From the cell containing the given text, extract its center point as (X, Y) coordinate. 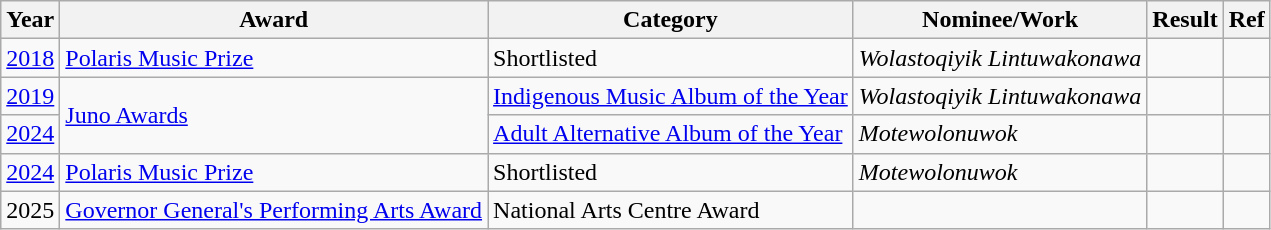
Ref (1246, 20)
2018 (30, 58)
Result (1185, 20)
Governor General's Performing Arts Award (274, 210)
Indigenous Music Album of the Year (671, 96)
Juno Awards (274, 115)
Adult Alternative Album of the Year (671, 134)
2019 (30, 96)
2025 (30, 210)
Year (30, 20)
National Arts Centre Award (671, 210)
Category (671, 20)
Award (274, 20)
Nominee/Work (1000, 20)
